Pinpoint the cell where the given text exists, returning its [X, Y] midpoint coordinate. 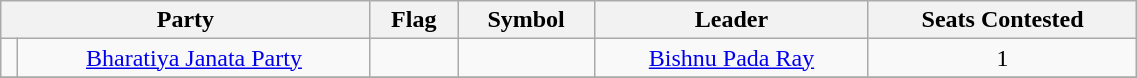
Seats Contested [1002, 20]
1 [1002, 58]
Symbol [526, 20]
Leader [732, 20]
Flag [414, 20]
Bishnu Pada Ray [732, 58]
Bharatiya Janata Party [194, 58]
Party [186, 20]
